Capture the cell that displays the provided text and extract its [X, Y] central coordinate. 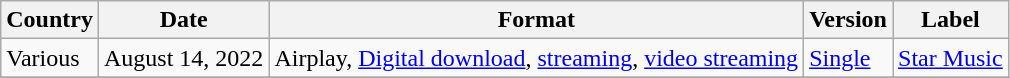
August 14, 2022 [183, 58]
Star Music [950, 58]
Label [950, 20]
Format [536, 20]
Various [50, 58]
Single [848, 58]
Version [848, 20]
Country [50, 20]
Airplay, Digital download, streaming, video streaming [536, 58]
Date [183, 20]
